Output the (x, y) coordinate of the center of the cell containing the given text.  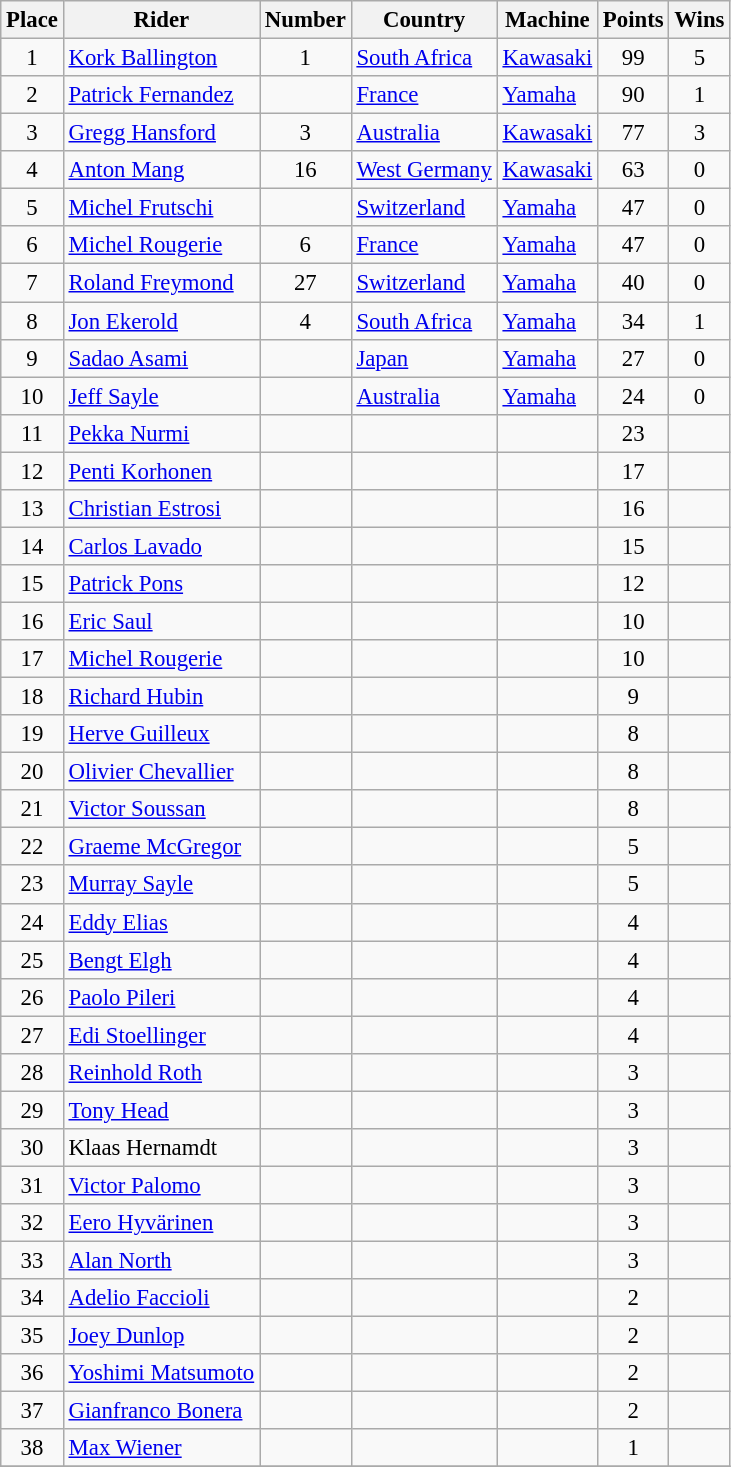
Country (424, 20)
Eero Hyvärinen (161, 1223)
Pekka Nurmi (161, 433)
Tony Head (161, 1110)
Olivier Chevallier (161, 772)
20 (32, 772)
Victor Soussan (161, 809)
Reinhold Roth (161, 1073)
Japan (424, 358)
Christian Estrosi (161, 509)
35 (32, 1336)
Yoshimi Matsumoto (161, 1373)
32 (32, 1223)
7 (32, 283)
Murray Sayle (161, 885)
19 (32, 734)
77 (634, 133)
Anton Mang (161, 170)
Roland Freymond (161, 283)
21 (32, 809)
Joey Dunlop (161, 1336)
Place (32, 20)
Penti Korhonen (161, 471)
Sadao Asami (161, 358)
Points (634, 20)
Gregg Hansford (161, 133)
Richard Hubin (161, 697)
West Germany (424, 170)
Bengt Elgh (161, 960)
99 (634, 58)
Gianfranco Bonera (161, 1411)
Patrick Pons (161, 584)
25 (32, 960)
26 (32, 997)
14 (32, 546)
30 (32, 1148)
36 (32, 1373)
Edi Stoellinger (161, 1035)
22 (32, 847)
Victor Palomo (161, 1185)
Klaas Hernamdt (161, 1148)
Eddy Elias (161, 922)
29 (32, 1110)
Paolo Pileri (161, 997)
Carlos Lavado (161, 546)
31 (32, 1185)
40 (634, 283)
Number (306, 20)
Machine (547, 20)
13 (32, 509)
Graeme McGregor (161, 847)
Adelio Faccioli (161, 1298)
90 (634, 95)
Herve Guilleux (161, 734)
18 (32, 697)
Michel Frutschi (161, 208)
28 (32, 1073)
37 (32, 1411)
Jon Ekerold (161, 321)
Patrick Fernandez (161, 95)
11 (32, 433)
Eric Saul (161, 621)
Rider (161, 20)
Alan North (161, 1261)
Wins (700, 20)
Jeff Sayle (161, 396)
Kork Ballington (161, 58)
63 (634, 170)
33 (32, 1261)
